Identify which cell holds the provided text, then report its [X, Y] central coordinate. 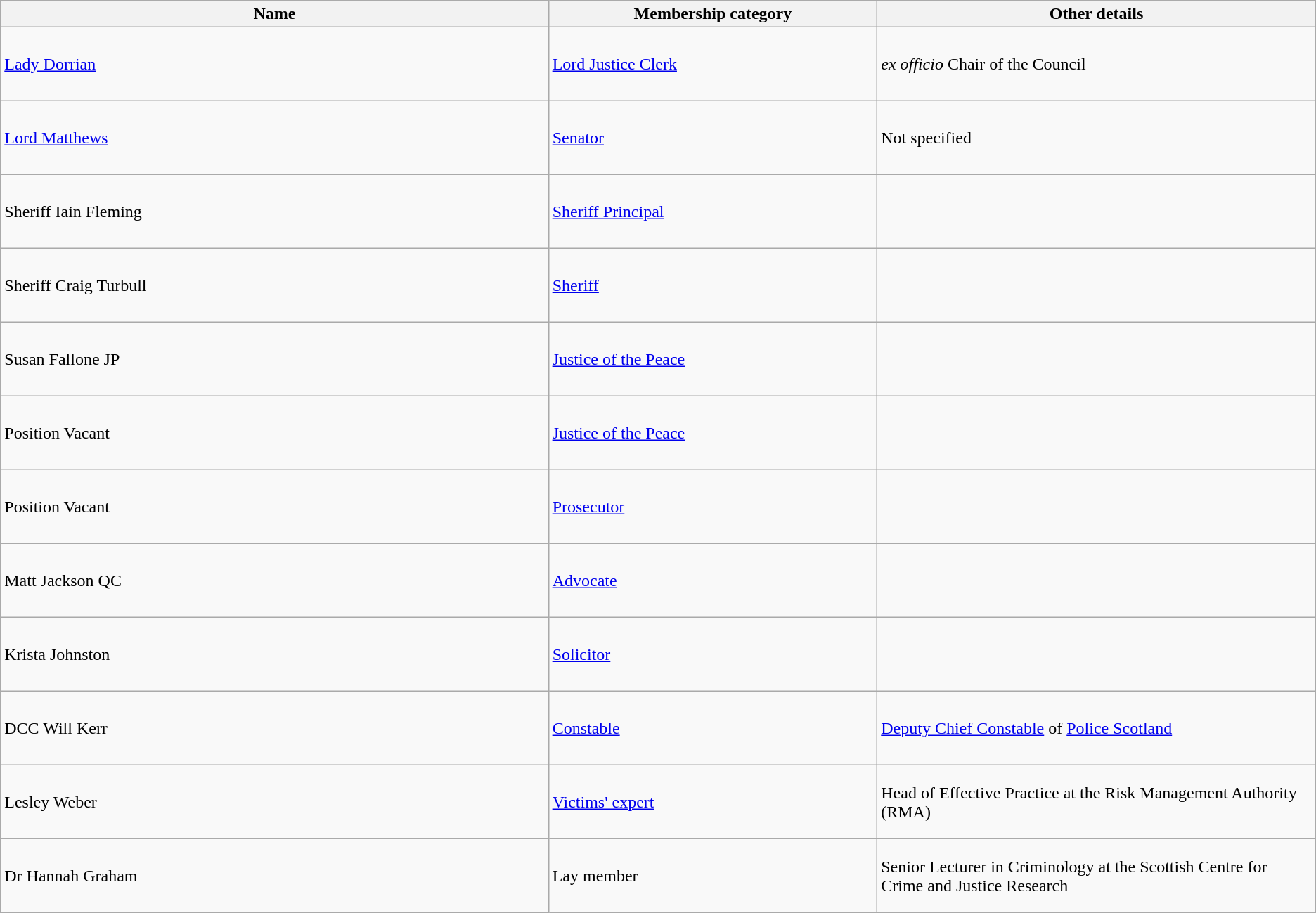
Deputy Chief Constable of Police Scotland [1097, 728]
DCC Will Kerr [274, 728]
Lord Matthews [274, 138]
Lord Justice Clerk [713, 65]
Lay member [713, 876]
Susan Fallone JP [274, 360]
Constable [713, 728]
Solicitor [713, 655]
Sheriff Iain Fleming [274, 212]
Prosecutor [713, 507]
Sheriff Craig Turbull [274, 285]
Sheriff Principal [713, 212]
Dr Hannah Graham [274, 876]
ex officio Chair of the Council [1097, 65]
Victims' expert [713, 803]
Membership category [713, 14]
Lesley Weber [274, 803]
Sheriff [713, 285]
Lady Dorrian [274, 65]
Senator [713, 138]
Head of Effective Practice at the Risk Management Authority (RMA) [1097, 803]
Name [274, 14]
Not specified [1097, 138]
Other details [1097, 14]
Krista Johnston [274, 655]
Matt Jackson QC [274, 581]
Advocate [713, 581]
Senior Lecturer in Criminology at the Scottish Centre for Crime and Justice Research [1097, 876]
